Output the (x, y) coordinate of the center of the cell containing the given text.  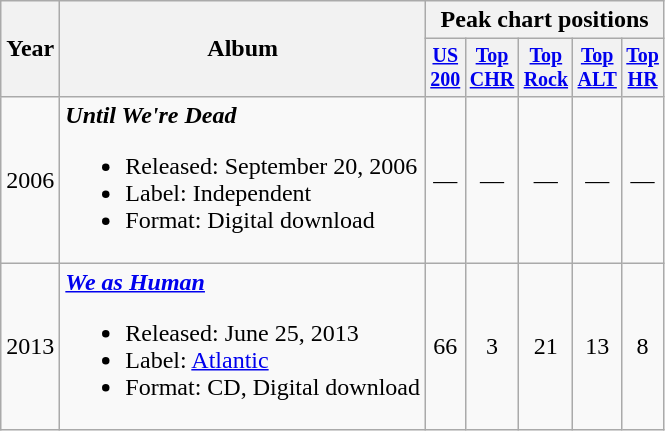
21 (546, 346)
2013 (30, 346)
66 (446, 346)
3 (492, 346)
TopALT (598, 68)
US200 (446, 68)
TopCHR (492, 68)
TopRock (546, 68)
Peak chart positions (545, 20)
TopHR (643, 68)
Album (243, 49)
We as HumanReleased: June 25, 2013Label: AtlanticFormat: CD, Digital download (243, 346)
8 (643, 346)
13 (598, 346)
Year (30, 49)
2006 (30, 180)
Until We're DeadReleased: September 20, 2006Label: IndependentFormat: Digital download (243, 180)
